For the text-containing cell, return its midpoint in (X, Y) coordinate format. 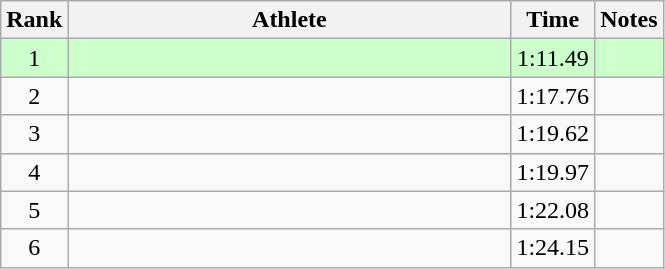
3 (34, 134)
6 (34, 248)
1:11.49 (553, 58)
Time (553, 20)
1:19.97 (553, 172)
1:22.08 (553, 210)
1:17.76 (553, 96)
Athlete (290, 20)
Notes (629, 20)
4 (34, 172)
2 (34, 96)
1 (34, 58)
Rank (34, 20)
1:24.15 (553, 248)
1:19.62 (553, 134)
5 (34, 210)
